Pinpoint the cell where the given text exists, returning its [x, y] midpoint coordinate. 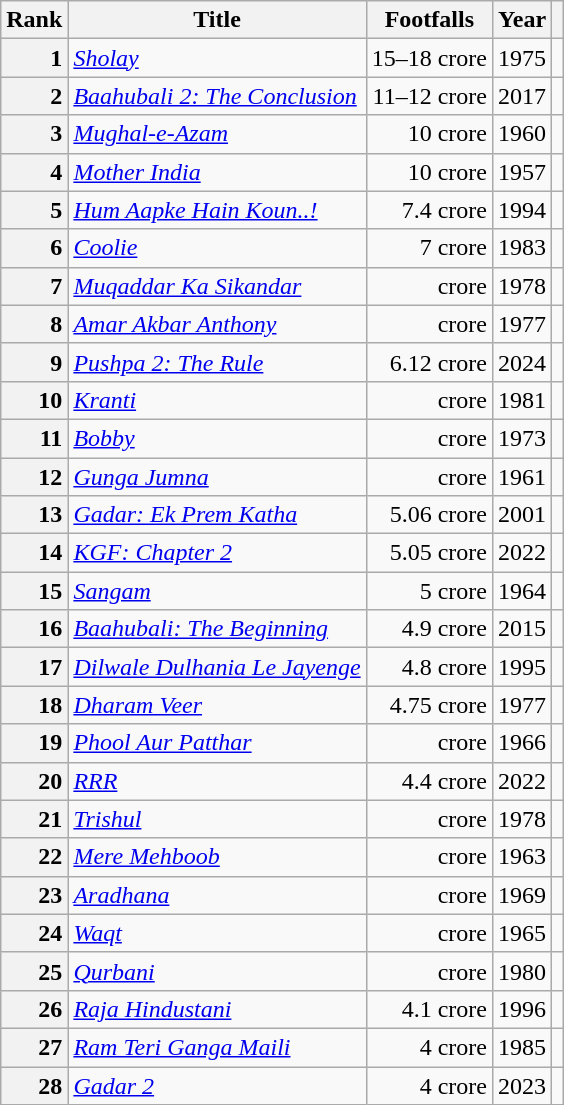
Bobby [217, 438]
1980 [522, 971]
11–12 crore [429, 96]
9 [34, 362]
13 [34, 515]
2 [34, 96]
14 [34, 553]
Waqt [217, 933]
17 [34, 667]
8 [34, 324]
1981 [522, 400]
1969 [522, 895]
Baahubali 2: The Conclusion [217, 96]
Amar Akbar Anthony [217, 324]
Aradhana [217, 895]
Raja Hindustani [217, 1009]
7 [34, 286]
1964 [522, 591]
Qurbani [217, 971]
4 [34, 172]
5 [34, 210]
4.9 crore [429, 629]
1983 [522, 248]
Baahubali: The Beginning [217, 629]
1994 [522, 210]
22 [34, 857]
1985 [522, 1047]
1966 [522, 743]
6.12 crore [429, 362]
16 [34, 629]
15 [34, 591]
3 [34, 134]
5.05 crore [429, 553]
Trishul [217, 819]
1961 [522, 477]
4.4 crore [429, 781]
2023 [522, 1085]
5.06 crore [429, 515]
2017 [522, 96]
1975 [522, 58]
1963 [522, 857]
10 [34, 400]
Footfalls [429, 20]
Hum Aapke Hain Koun..! [217, 210]
23 [34, 895]
RRR [217, 781]
Dilwale Dulhania Le Jayenge [217, 667]
5 crore [429, 591]
1960 [522, 134]
4.75 crore [429, 705]
Pushpa 2: The Rule [217, 362]
Mughal-e-Azam [217, 134]
28 [34, 1085]
15–18 crore [429, 58]
4.1 crore [429, 1009]
2024 [522, 362]
18 [34, 705]
2015 [522, 629]
26 [34, 1009]
11 [34, 438]
1957 [522, 172]
Gadar 2 [217, 1085]
Gunga Jumna [217, 477]
2001 [522, 515]
1996 [522, 1009]
1973 [522, 438]
24 [34, 933]
Year [522, 20]
19 [34, 743]
Mother India [217, 172]
27 [34, 1047]
6 [34, 248]
Kranti [217, 400]
25 [34, 971]
Title [217, 20]
7.4 crore [429, 210]
7 crore [429, 248]
Sholay [217, 58]
1 [34, 58]
1995 [522, 667]
20 [34, 781]
KGF: Chapter 2 [217, 553]
12 [34, 477]
Coolie [217, 248]
Phool Aur Patthar [217, 743]
Gadar: Ek Prem Katha [217, 515]
Dharam Veer [217, 705]
Mere Mehboob [217, 857]
Sangam [217, 591]
1965 [522, 933]
Muqaddar Ka Sikandar [217, 286]
Ram Teri Ganga Maili [217, 1047]
Rank [34, 20]
21 [34, 819]
4.8 crore [429, 667]
